Return (X, Y) of the center of cell containing provided text 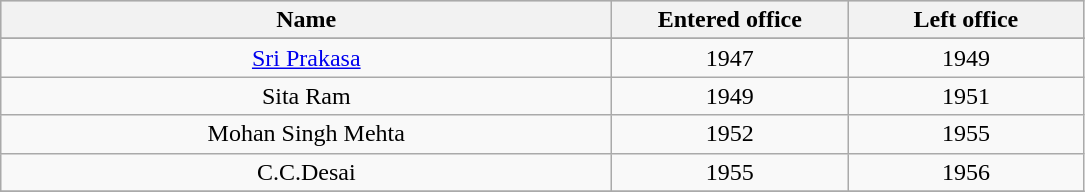
1952 (730, 134)
1956 (966, 172)
Name (306, 20)
Sri Prakasa (306, 58)
Mohan Singh Mehta (306, 134)
Sita Ram (306, 96)
1947 (730, 58)
Entered office (730, 20)
Left office (966, 20)
1951 (966, 96)
C.C.Desai (306, 172)
